For the text-containing cell, return its midpoint in [x, y] coordinate format. 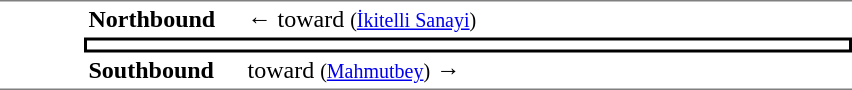
Southbound [164, 71]
Northbound [164, 19]
← toward (İkitelli Sanayi) [548, 19]
toward (Mahmutbey) → [548, 71]
